Scan for the cell matching the given text and deliver its (X, Y) coordinate at center. 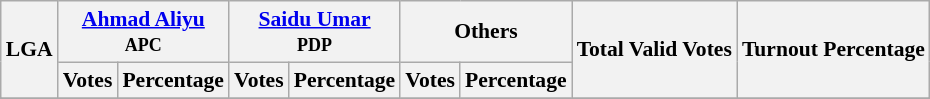
Ahmad AliyuAPC (144, 32)
Total Valid Votes (654, 50)
Turnout Percentage (834, 50)
Saidu UmarPDP (314, 32)
Others (486, 32)
LGA (30, 50)
